Capture the cell that displays the provided text and extract its (X, Y) central coordinate. 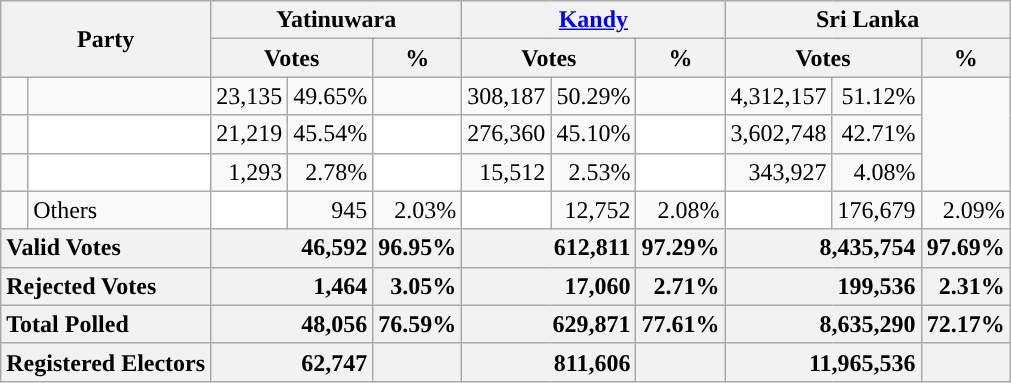
45.54% (330, 134)
3,602,748 (778, 134)
50.29% (594, 96)
72.17% (966, 324)
46,592 (292, 248)
199,536 (823, 286)
11,965,536 (823, 362)
8,435,754 (823, 248)
276,360 (506, 134)
15,512 (506, 172)
629,871 (549, 324)
21,219 (250, 134)
3.05% (418, 286)
2.53% (594, 172)
Party (106, 39)
Valid Votes (106, 248)
51.12% (876, 96)
62,747 (292, 362)
945 (330, 210)
811,606 (549, 362)
77.61% (680, 324)
2.31% (966, 286)
612,811 (549, 248)
2.03% (418, 210)
Others (120, 210)
8,635,290 (823, 324)
97.29% (680, 248)
4.08% (876, 172)
Yatinuwara (336, 20)
49.65% (330, 96)
2.08% (680, 210)
76.59% (418, 324)
96.95% (418, 248)
23,135 (250, 96)
176,679 (876, 210)
42.71% (876, 134)
2.09% (966, 210)
4,312,157 (778, 96)
12,752 (594, 210)
343,927 (778, 172)
Rejected Votes (106, 286)
1,293 (250, 172)
Kandy (594, 20)
17,060 (549, 286)
308,187 (506, 96)
48,056 (292, 324)
Total Polled (106, 324)
Registered Electors (106, 362)
Sri Lanka (868, 20)
45.10% (594, 134)
97.69% (966, 248)
2.71% (680, 286)
2.78% (330, 172)
1,464 (292, 286)
